Output the (X, Y) coordinate of the center of the cell containing the given text.  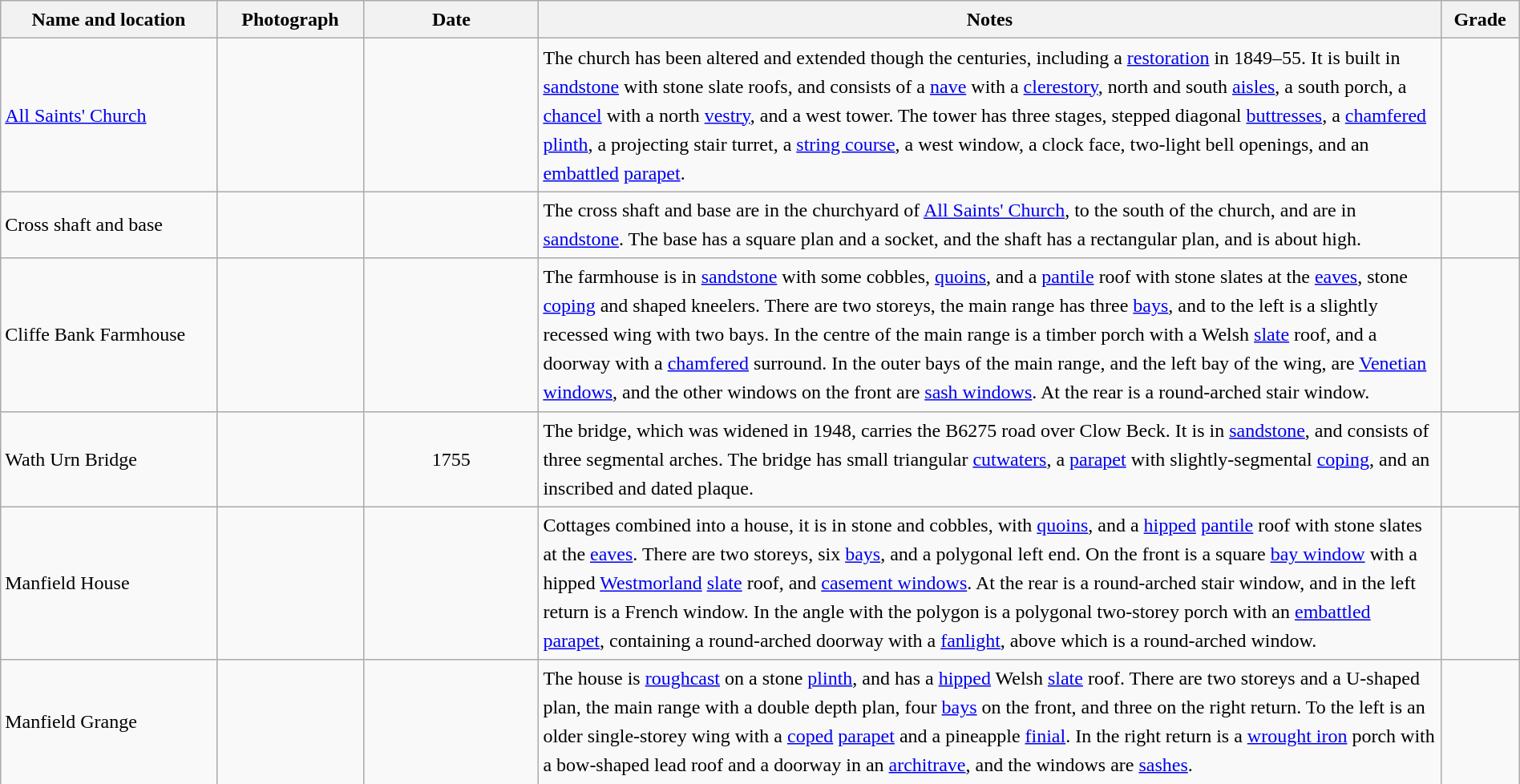
Date (451, 19)
Notes (989, 19)
All Saints' Church (109, 115)
Wath Urn Bridge (109, 459)
Manfield Grange (109, 721)
1755 (451, 459)
Manfield House (109, 584)
Photograph (290, 19)
Grade (1480, 19)
Cross shaft and base (109, 224)
Cliffe Bank Farmhouse (109, 335)
Name and location (109, 19)
